Determine the (X, Y) coordinate at the center of the cell enclosing the given text.  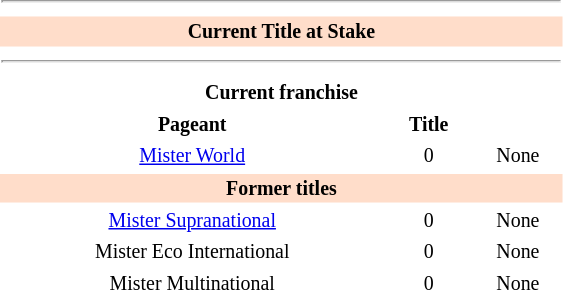
Current Title at Stake (282, 32)
Current franchise (282, 92)
Mister Supranational (192, 220)
Pageant (192, 124)
Former titles (282, 188)
Title (428, 124)
Mister World (192, 156)
Mister Eco International (192, 252)
